Provide the (x, y) coordinate of the cell's center where the given text is located.  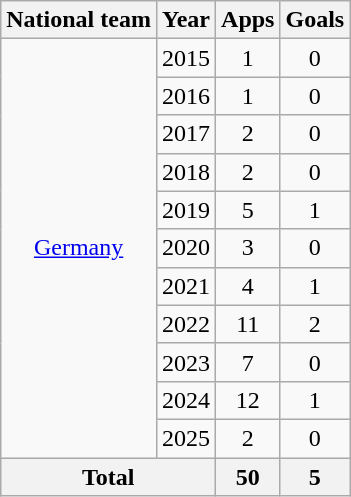
Germany (79, 248)
2022 (186, 324)
4 (248, 286)
2021 (186, 286)
2015 (186, 58)
11 (248, 324)
2017 (186, 134)
50 (248, 477)
2019 (186, 210)
Total (108, 477)
2024 (186, 400)
2018 (186, 172)
2016 (186, 96)
National team (79, 20)
Year (186, 20)
12 (248, 400)
7 (248, 362)
3 (248, 248)
2025 (186, 438)
2023 (186, 362)
Goals (315, 20)
2020 (186, 248)
Apps (248, 20)
